Locate the cell with the specified text and output its [x, y] center coordinate. 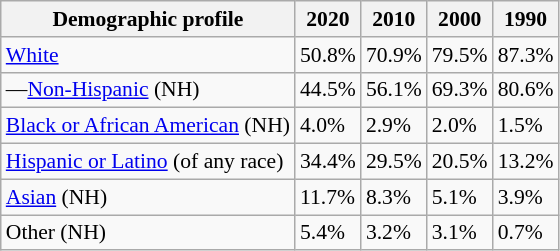
1990 [526, 19]
2.9% [394, 126]
0.7% [526, 233]
3.2% [394, 233]
80.6% [526, 90]
3.1% [460, 233]
White [148, 55]
29.5% [394, 162]
20.5% [460, 162]
2.0% [460, 126]
Other (NH) [148, 233]
11.7% [328, 197]
Hispanic or Latino (of any race) [148, 162]
—Non-Hispanic (NH) [148, 90]
34.4% [328, 162]
79.5% [460, 55]
4.0% [328, 126]
87.3% [526, 55]
2010 [394, 19]
50.8% [328, 55]
69.3% [460, 90]
1.5% [526, 126]
Black or African American (NH) [148, 126]
2020 [328, 19]
3.9% [526, 197]
2000 [460, 19]
70.9% [394, 55]
8.3% [394, 197]
44.5% [328, 90]
Asian (NH) [148, 197]
13.2% [526, 162]
56.1% [394, 90]
Demographic profile [148, 19]
5.4% [328, 233]
5.1% [460, 197]
